For the text-containing cell, return its midpoint in (x, y) coordinate format. 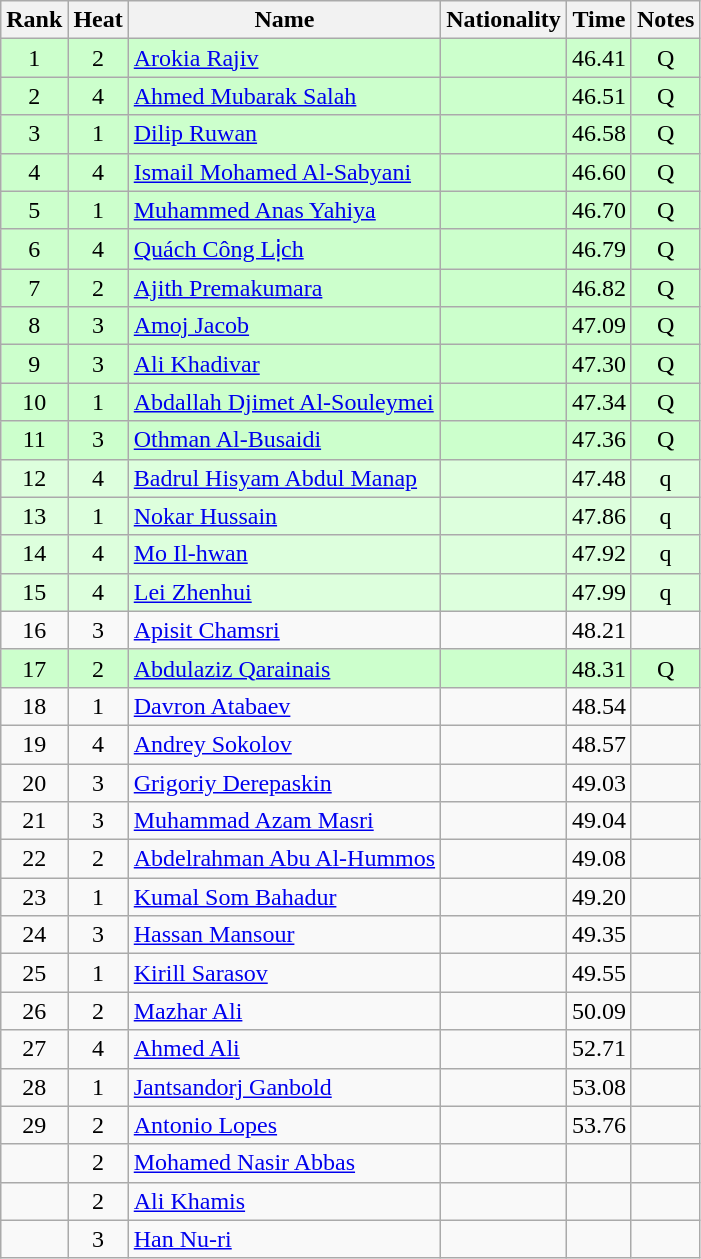
Abdelrahman Abu Al-Hummos (284, 859)
17 (34, 668)
Apisit Chamsri (284, 630)
27 (34, 1049)
Heat (98, 20)
6 (34, 249)
19 (34, 744)
Andrey Sokolov (284, 744)
48.57 (598, 744)
46.70 (598, 210)
47.99 (598, 592)
10 (34, 402)
Amoj Jacob (284, 326)
Mazhar Ali (284, 1011)
Kumal Som Bahadur (284, 897)
47.30 (598, 364)
Ali Khamis (284, 1201)
Antonio Lopes (284, 1125)
13 (34, 516)
22 (34, 859)
Dilip Ruwan (284, 134)
Han Nu-ri (284, 1239)
49.20 (598, 897)
Nationality (504, 20)
48.21 (598, 630)
Jantsandorj Ganbold (284, 1087)
23 (34, 897)
53.76 (598, 1125)
21 (34, 821)
Quách Công Lịch (284, 249)
Ali Khadivar (284, 364)
Lei Zhenhui (284, 592)
20 (34, 783)
46.51 (598, 96)
Ajith Premakumara (284, 288)
29 (34, 1125)
47.48 (598, 478)
8 (34, 326)
Nokar Hussain (284, 516)
52.71 (598, 1049)
Mohamed Nasir Abbas (284, 1163)
26 (34, 1011)
Ahmed Mubarak Salah (284, 96)
Davron Atabaev (284, 706)
12 (34, 478)
46.79 (598, 249)
Kirill Sarasov (284, 973)
Name (284, 20)
49.08 (598, 859)
47.09 (598, 326)
48.54 (598, 706)
47.36 (598, 440)
47.34 (598, 402)
Othman Al-Busaidi (284, 440)
18 (34, 706)
7 (34, 288)
9 (34, 364)
24 (34, 935)
46.58 (598, 134)
49.55 (598, 973)
46.60 (598, 172)
16 (34, 630)
Abdulaziz Qarainais (284, 668)
Arokia Rajiv (284, 58)
Badrul Hisyam Abdul Manap (284, 478)
47.86 (598, 516)
Hassan Mansour (284, 935)
11 (34, 440)
Mo Il-hwan (284, 554)
5 (34, 210)
Abdallah Djimet Al-Souleymei (284, 402)
14 (34, 554)
Muhammad Azam Masri (284, 821)
47.92 (598, 554)
48.31 (598, 668)
Rank (34, 20)
Time (598, 20)
Ismail Mohamed Al-Sabyani (284, 172)
49.03 (598, 783)
Grigoriy Derepaskin (284, 783)
50.09 (598, 1011)
49.04 (598, 821)
46.41 (598, 58)
25 (34, 973)
28 (34, 1087)
Notes (665, 20)
53.08 (598, 1087)
15 (34, 592)
46.82 (598, 288)
49.35 (598, 935)
Ahmed Ali (284, 1049)
Muhammed Anas Yahiya (284, 210)
